Provide the (X, Y) coordinate of the cell's center where the given text is located.  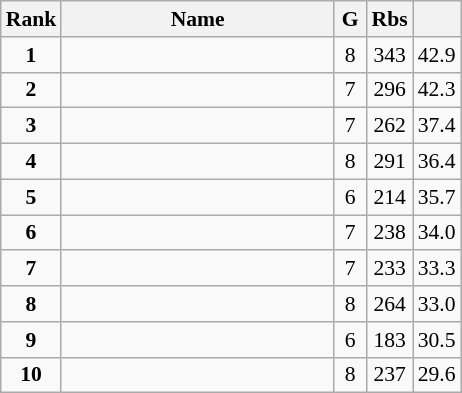
9 (32, 340)
343 (390, 55)
29.6 (437, 375)
1 (32, 55)
Rbs (390, 19)
237 (390, 375)
42.3 (437, 90)
Name (198, 19)
291 (390, 162)
264 (390, 304)
2 (32, 90)
33.0 (437, 304)
30.5 (437, 340)
296 (390, 90)
4 (32, 162)
Rank (32, 19)
214 (390, 197)
233 (390, 269)
33.3 (437, 269)
183 (390, 340)
36.4 (437, 162)
3 (32, 126)
42.9 (437, 55)
262 (390, 126)
37.4 (437, 126)
238 (390, 233)
35.7 (437, 197)
5 (32, 197)
10 (32, 375)
34.0 (437, 233)
G (350, 19)
